Determine the [X, Y] coordinate at the center of the cell enclosing the given text.  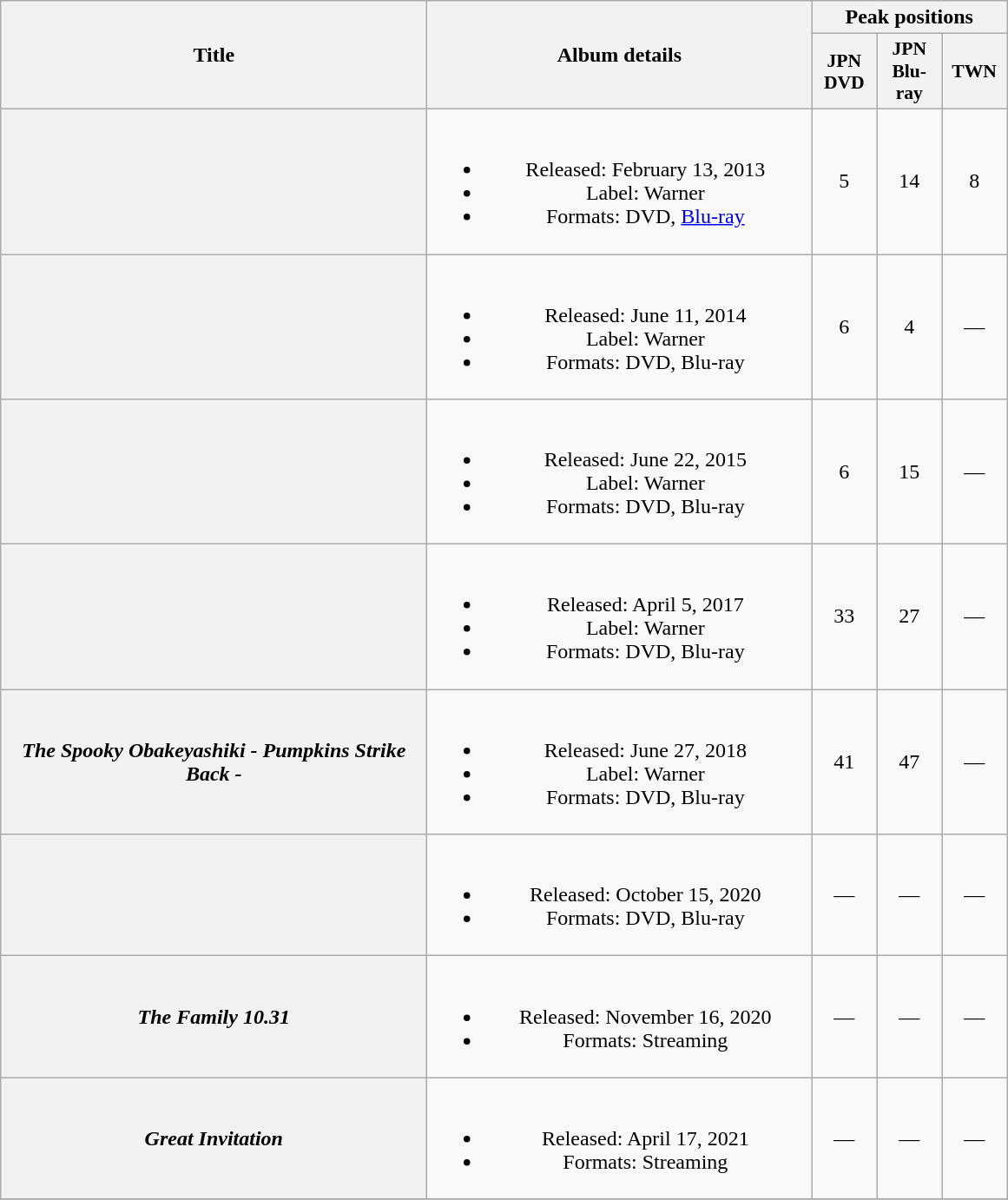
15 [910, 472]
5 [844, 181]
Title [214, 56]
JPN DVD [844, 71]
4 [910, 326]
Released: November 16, 2020 Formats: Streaming [620, 1017]
47 [910, 762]
Album details [620, 56]
Released: June 22, 2015 Label: WarnerFormats: DVD, Blu-ray [620, 472]
41 [844, 762]
Released: June 27, 2018 Label: WarnerFormats: DVD, Blu-ray [620, 762]
Released: October 15, 2020 Formats: DVD, Blu-ray [620, 895]
8 [974, 181]
Peak positions [910, 17]
Released: February 13, 2013 Label: WarnerFormats: DVD, Blu-ray [620, 181]
JPN Blu-ray [910, 71]
Great Invitation [214, 1138]
Released: June 11, 2014 Label: WarnerFormats: DVD, Blu-ray [620, 326]
The Spooky Obakeyashiki - Pumpkins Strike Back - [214, 762]
33 [844, 616]
27 [910, 616]
TWN [974, 71]
The Family 10.31 [214, 1017]
14 [910, 181]
Released: April 5, 2017 Label: WarnerFormats: DVD, Blu-ray [620, 616]
Released: April 17, 2021 Formats: Streaming [620, 1138]
